Determine the [x, y] coordinate at the center of the cell enclosing the given text.  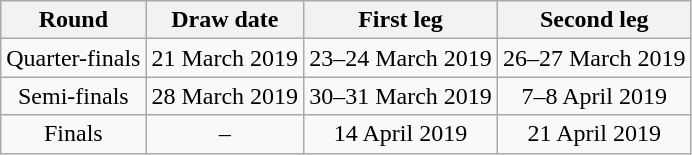
First leg [401, 20]
28 March 2019 [225, 96]
30–31 March 2019 [401, 96]
Second leg [594, 20]
23–24 March 2019 [401, 58]
26–27 March 2019 [594, 58]
14 April 2019 [401, 134]
Round [74, 20]
7–8 April 2019 [594, 96]
21 March 2019 [225, 58]
Quarter-finals [74, 58]
Draw date [225, 20]
– [225, 134]
21 April 2019 [594, 134]
Finals [74, 134]
Semi-finals [74, 96]
